Provide the (X, Y) coordinate of the cell's center where the given text is located.  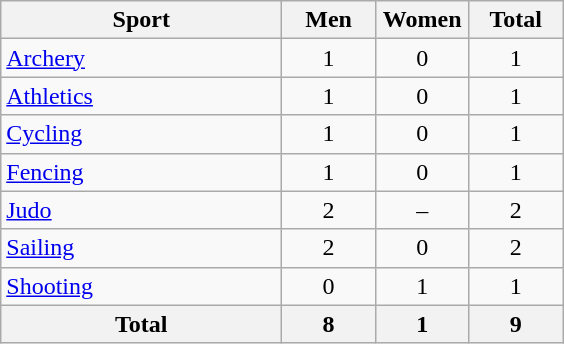
Women (422, 20)
Sport (142, 20)
Fencing (142, 172)
Judo (142, 210)
Cycling (142, 134)
Sailing (142, 248)
Archery (142, 58)
– (422, 210)
9 (516, 324)
Athletics (142, 96)
Men (329, 20)
8 (329, 324)
Shooting (142, 286)
